Scan for the cell matching the given text and deliver its (x, y) coordinate at center. 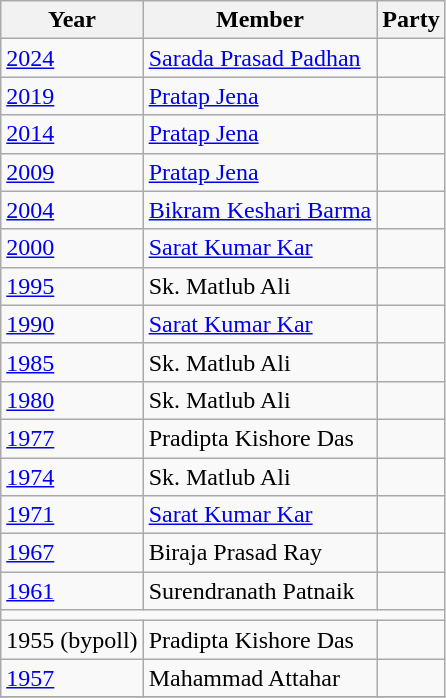
Surendranath Patnaik (260, 591)
2014 (72, 134)
Member (260, 20)
1995 (72, 286)
1985 (72, 362)
1980 (72, 400)
Party (411, 20)
2004 (72, 210)
1957 (72, 678)
1961 (72, 591)
1977 (72, 438)
1971 (72, 515)
1990 (72, 324)
2009 (72, 172)
Mahammad Attahar (260, 678)
1955 (bypoll) (72, 640)
2019 (72, 96)
Sarada Prasad Padhan (260, 58)
1974 (72, 477)
1967 (72, 553)
Year (72, 20)
2000 (72, 248)
Bikram Keshari Barma (260, 210)
2024 (72, 58)
Biraja Prasad Ray (260, 553)
